Search for the cell housing the specified text and yield its (X, Y) center coordinate. 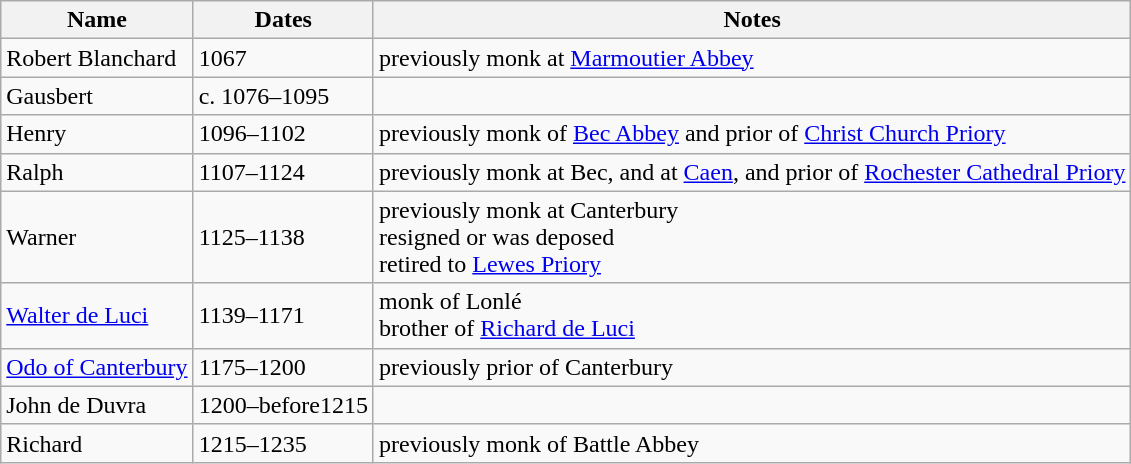
Odo of Canterbury (97, 367)
Robert Blanchard (97, 58)
previously monk of Bec Abbey and prior of Christ Church Priory (752, 134)
1175–1200 (283, 367)
Ralph (97, 172)
1107–1124 (283, 172)
Name (97, 20)
previously monk at Bec, and at Caen, and prior of Rochester Cathedral Priory (752, 172)
previously monk at Canterburyresigned or was deposedretired to Lewes Priory (752, 237)
1125–1138 (283, 237)
1096–1102 (283, 134)
Walter de Luci (97, 316)
1139–1171 (283, 316)
Notes (752, 20)
Dates (283, 20)
1067 (283, 58)
previously prior of Canterbury (752, 367)
Warner (97, 237)
previously monk at Marmoutier Abbey (752, 58)
Henry (97, 134)
monk of Lonlébrother of Richard de Luci (752, 316)
John de Duvra (97, 405)
1200–before1215 (283, 405)
Richard (97, 443)
c. 1076–1095 (283, 96)
Gausbert (97, 96)
1215–1235 (283, 443)
previously monk of Battle Abbey (752, 443)
